Capture the cell that displays the provided text and extract its (X, Y) central coordinate. 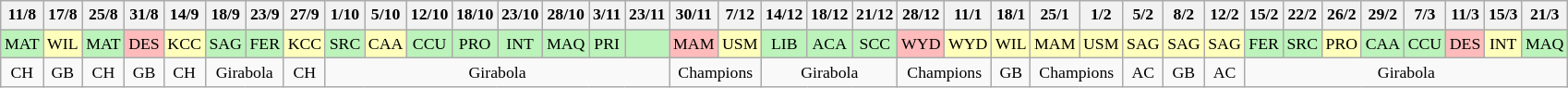
28/12 (922, 15)
23/9 (264, 15)
18/1 (1011, 15)
21/12 (875, 15)
1/10 (344, 15)
8/2 (1184, 15)
PRI (608, 44)
18/9 (225, 15)
22/2 (1302, 15)
11/3 (1465, 15)
26/2 (1341, 15)
14/9 (185, 15)
11/8 (22, 15)
3/11 (608, 15)
21/3 (1545, 15)
7/3 (1424, 15)
18/10 (475, 15)
12/2 (1224, 15)
11/1 (968, 15)
17/8 (63, 15)
15/2 (1263, 15)
12/10 (430, 15)
LIB (785, 44)
28/10 (566, 15)
1/2 (1101, 15)
14/12 (785, 15)
23/11 (647, 15)
5/10 (386, 15)
30/11 (694, 15)
23/10 (521, 15)
31/8 (144, 15)
29/2 (1382, 15)
5/2 (1143, 15)
SCC (875, 44)
25/8 (103, 15)
27/9 (305, 15)
7/12 (741, 15)
25/1 (1055, 15)
15/3 (1503, 15)
18/12 (829, 15)
ACA (829, 44)
